Search for the cell housing the specified text and yield its (x, y) center coordinate. 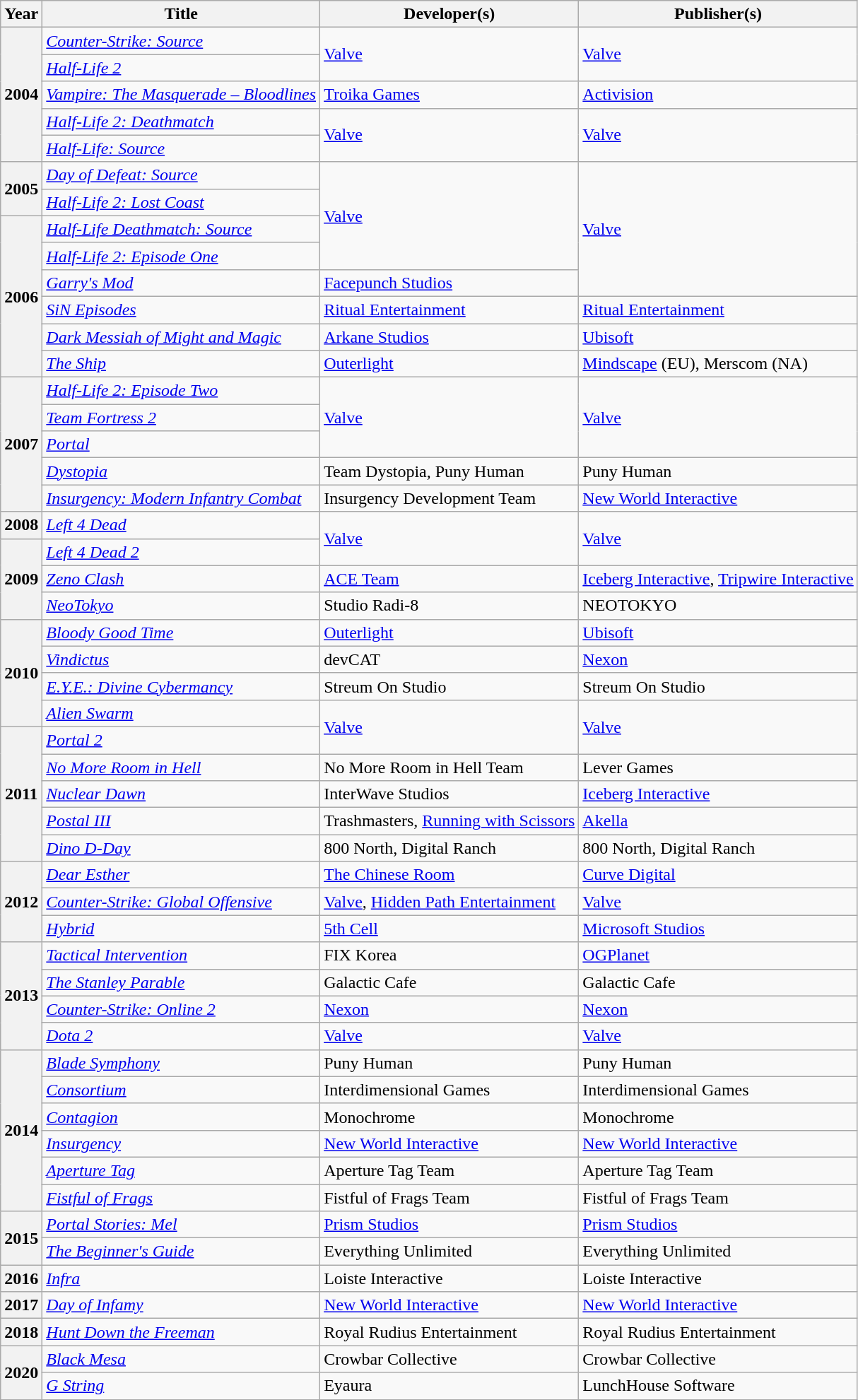
2004 (21, 95)
2012 (21, 902)
Contagion (181, 1117)
Counter-Strike: Source (181, 41)
2018 (21, 1332)
Dota 2 (181, 1036)
Portal Stories: Mel (181, 1225)
NeoTokyo (181, 606)
2008 (21, 525)
Half-Life: Source (181, 148)
Dystopia (181, 471)
Hunt Down the Freeman (181, 1332)
The Stanley Parable (181, 982)
Activision (718, 95)
Vampire: The Masquerade – Bloodlines (181, 95)
Portal (181, 445)
Valve, Hidden Path Entertainment (449, 902)
LunchHouse Software (718, 1386)
devCAT (449, 659)
2011 (21, 794)
Dear Esther (181, 875)
Hybrid (181, 929)
Developer(s) (449, 14)
Iceberg Interactive, Tripwire Interactive (718, 579)
2015 (21, 1238)
The Ship (181, 364)
2007 (21, 445)
Black Mesa (181, 1359)
Blade Symphony (181, 1063)
Vindictus (181, 659)
Bloody Good Time (181, 633)
Studio Radi-8 (449, 606)
The Beginner's Guide (181, 1252)
Dark Messiah of Might and Magic (181, 337)
Team Dystopia, Puny Human (449, 471)
2010 (21, 673)
Postal III (181, 821)
Alien Swarm (181, 713)
Left 4 Dead 2 (181, 552)
Nuclear Dawn (181, 794)
Dino D-Day (181, 848)
Counter-Strike: Online 2 (181, 1009)
SiN Episodes (181, 310)
FIX Korea (449, 955)
Lever Games (718, 767)
Consortium (181, 1090)
No More Room in Hell (181, 767)
Half-Life 2: Episode Two (181, 391)
2005 (21, 189)
2016 (21, 1278)
OGPlanet (718, 955)
Insurgency: Modern Infantry Combat (181, 498)
Tactical Intervention (181, 955)
2009 (21, 579)
Half-Life 2: Deathmatch (181, 122)
Troika Games (449, 95)
NEOTOKYO (718, 606)
Eyaura (449, 1386)
2006 (21, 296)
Insurgency (181, 1143)
Half-Life 2: Lost Coast (181, 202)
2014 (21, 1130)
Garry's Mod (181, 283)
Zeno Clash (181, 579)
Title (181, 14)
Portal 2 (181, 740)
Day of Infamy (181, 1305)
Curve Digital (718, 875)
Left 4 Dead (181, 525)
2017 (21, 1305)
Insurgency Development Team (449, 498)
The Chinese Room (449, 875)
5th Cell (449, 929)
Mindscape (EU), Merscom (NA) (718, 364)
Team Fortress 2 (181, 418)
Microsoft Studios (718, 929)
Year (21, 14)
Arkane Studios (449, 337)
Iceberg Interactive (718, 794)
Facepunch Studios (449, 283)
Infra (181, 1278)
Akella (718, 821)
2013 (21, 996)
G String (181, 1386)
2020 (21, 1372)
Trashmasters, Running with Scissors (449, 821)
Half-Life Deathmatch: Source (181, 229)
InterWave Studios (449, 794)
Half-Life 2: Episode One (181, 256)
ACE Team (449, 579)
Publisher(s) (718, 14)
Counter-Strike: Global Offensive (181, 902)
E.Y.E.: Divine Cybermancy (181, 686)
Aperture Tag (181, 1170)
Day of Defeat: Source (181, 175)
Half-Life 2 (181, 68)
No More Room in Hell Team (449, 767)
Fistful of Frags (181, 1198)
